Pinpoint the cell where the given text exists, returning its [X, Y] midpoint coordinate. 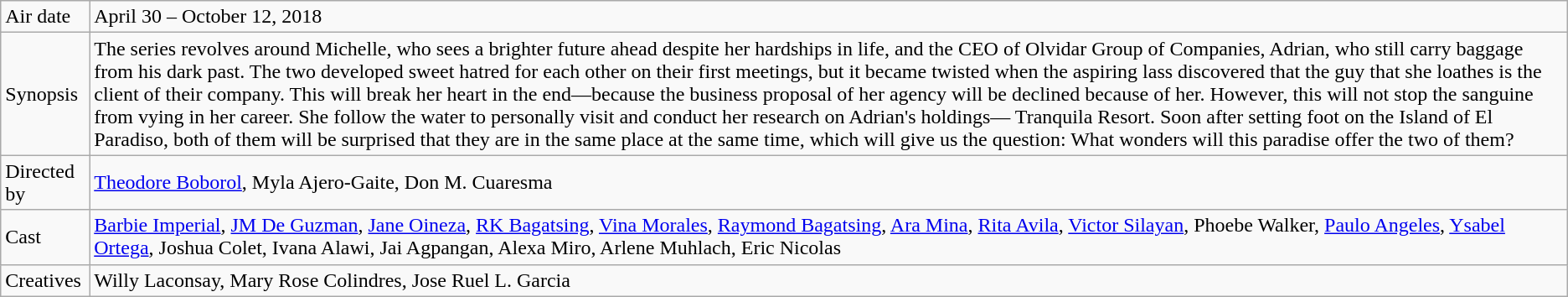
Directed by [45, 183]
Cast [45, 237]
Willy Laconsay, Mary Rose Colindres, Jose Ruel L. Garcia [829, 280]
Creatives [45, 280]
Synopsis [45, 94]
Air date [45, 17]
April 30 – October 12, 2018 [829, 17]
Theodore Boborol, Myla Ajero-Gaite, Don M. Cuaresma [829, 183]
